Scan for the cell matching the given text and deliver its (X, Y) coordinate at center. 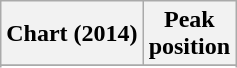
Peakposition (189, 34)
Chart (2014) (72, 34)
